Pinpoint the cell where the given text exists, returning its (X, Y) midpoint coordinate. 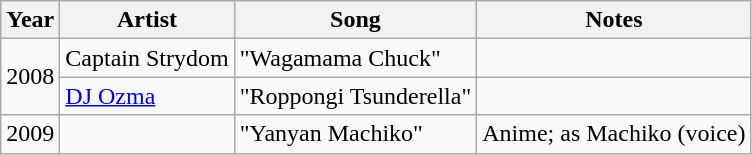
Song (356, 20)
Year (30, 20)
2009 (30, 134)
"Roppongi Tsunderella" (356, 96)
DJ Ozma (147, 96)
Anime; as Machiko (voice) (614, 134)
"Yanyan Machiko" (356, 134)
Notes (614, 20)
Artist (147, 20)
2008 (30, 77)
Captain Strydom (147, 58)
"Wagamama Chuck" (356, 58)
